Extract the [X, Y] coordinate from the center of the cell holding the provided text.  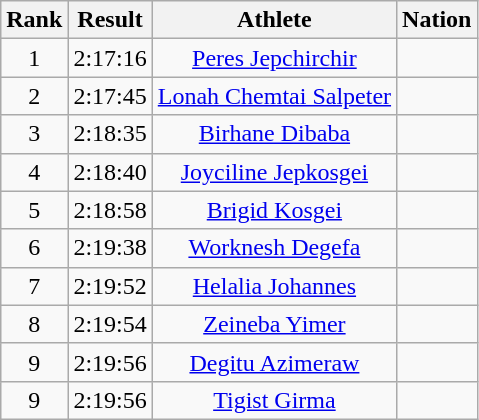
Degitu Azimeraw [274, 362]
2:17:45 [110, 96]
2:18:40 [110, 172]
4 [34, 172]
8 [34, 324]
Worknesh Degefa [274, 248]
Joyciline Jepkosgei [274, 172]
6 [34, 248]
3 [34, 134]
Lonah Chemtai Salpeter [274, 96]
Nation [437, 20]
1 [34, 58]
2:17:16 [110, 58]
2:18:35 [110, 134]
2 [34, 96]
Birhane Dibaba [274, 134]
Result [110, 20]
2:18:58 [110, 210]
Rank [34, 20]
2:19:38 [110, 248]
7 [34, 286]
Peres Jepchirchir [274, 58]
Zeineba Yimer [274, 324]
Helalia Johannes [274, 286]
2:19:54 [110, 324]
2:19:52 [110, 286]
5 [34, 210]
Athlete [274, 20]
Brigid Kosgei [274, 210]
Tigist Girma [274, 400]
